Locate the cell with the specified text and output its [X, Y] center coordinate. 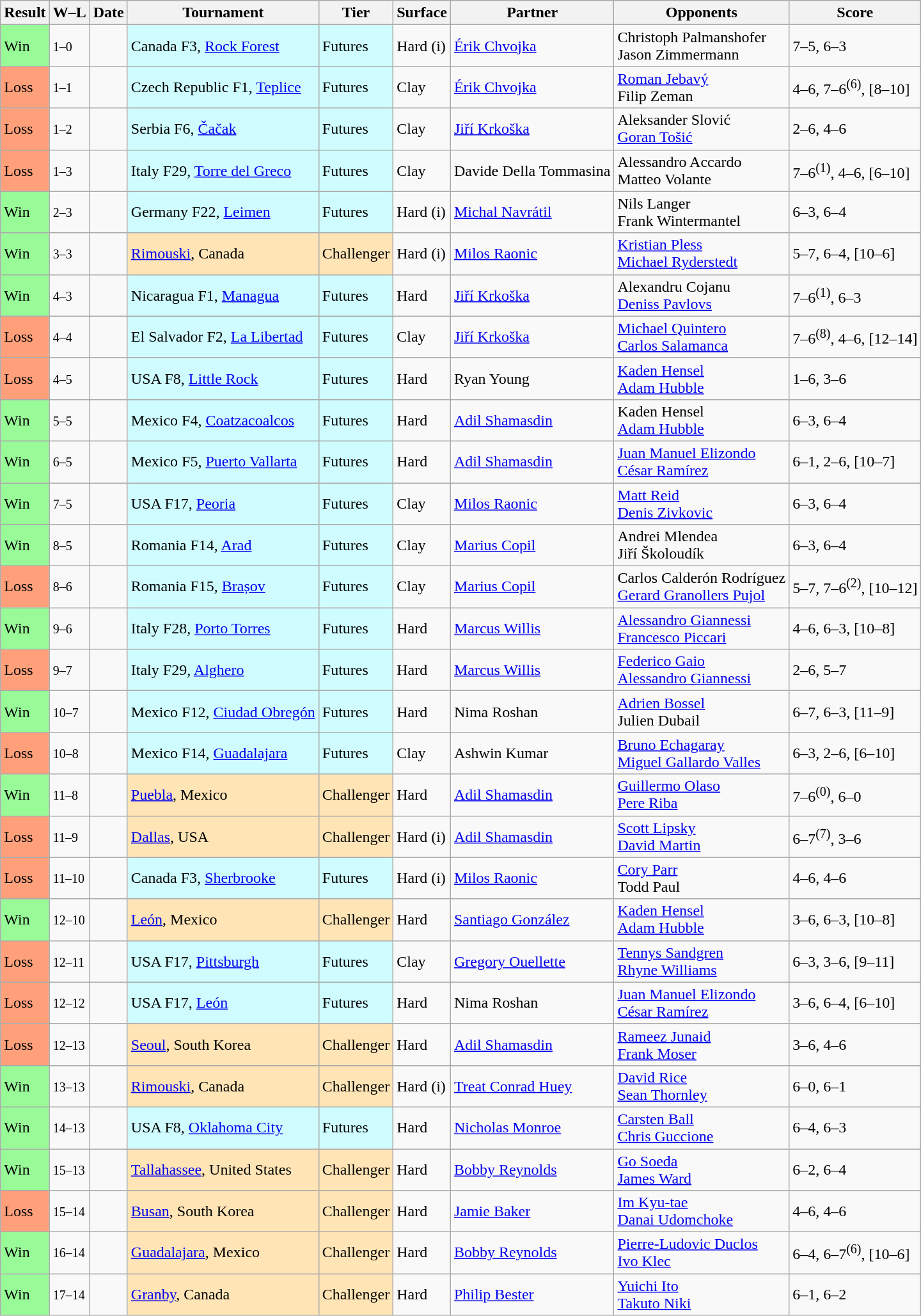
Serbia F6, Čačak [223, 129]
1–3 [69, 170]
Romania F14, Arad [223, 545]
Germany F22, Leimen [223, 212]
2–3 [69, 212]
Santiago González [532, 920]
Score [855, 13]
Michal Navrátil [532, 212]
4–6, 7–6(6), [8–10] [855, 87]
7–6(0), 6–0 [855, 795]
1–1 [69, 87]
Granby, Canada [223, 1295]
16–14 [69, 1253]
5–7, 7–6(2), [10–12] [855, 587]
Surface [422, 13]
Kristian Pless Michael Ryderstedt [702, 253]
Dallas, USA [223, 837]
Partner [532, 13]
Italy F29, Torre del Greco [223, 170]
1–0 [69, 46]
10–8 [69, 754]
4–4 [69, 337]
Italy F28, Porto Torres [223, 628]
Jamie Baker [532, 1212]
7–6(1), 6–3 [855, 296]
Matt Reid Denis Zivkovic [702, 503]
USA F8, Little Rock [223, 379]
Treat Conrad Huey [532, 1086]
15–14 [69, 1212]
Result [25, 13]
Andrei Mlendea Jiří Školoudík [702, 545]
4–3 [69, 296]
Ryan Young [532, 379]
8–6 [69, 587]
11–9 [69, 837]
Czech Republic F1, Teplice [223, 87]
6–3, 2–6, [6–10] [855, 754]
Alessandro Accardo Matteo Volante [702, 170]
Nicholas Monroe [532, 1127]
Nils Langer Frank Wintermantel [702, 212]
6–7, 6–3, [11–9] [855, 711]
Alessandro Giannessi Francesco Piccari [702, 628]
7–6(1), 4–6, [6–10] [855, 170]
Cory Parr Todd Paul [702, 878]
Rameez Junaid Frank Moser [702, 1044]
6–2, 6–4 [855, 1169]
USA F17, Pittsburgh [223, 961]
17–14 [69, 1295]
Philip Bester [532, 1295]
11–8 [69, 795]
USA F17, Peoria [223, 503]
Davide Della Tommasina [532, 170]
Adrien Bossel Julien Dubail [702, 711]
Yuichi Ito Takuto Niki [702, 1295]
12–13 [69, 1044]
3–3 [69, 253]
2–6, 4–6 [855, 129]
6–1, 6–2 [855, 1295]
8–5 [69, 545]
Bruno Echagaray Miguel Gallardo Valles [702, 754]
Puebla, Mexico [223, 795]
12–10 [69, 920]
Guillermo Olaso Pere Riba [702, 795]
3–6, 6–4, [6–10] [855, 1003]
9–6 [69, 628]
Mexico F14, Guadalajara [223, 754]
6–4, 6–7(6), [10–6] [855, 1253]
Mexico F4, Coatzacoalcos [223, 420]
Carlos Calderón Rodríguez Gerard Granollers Pujol [702, 587]
Opponents [702, 13]
Aleksander Slović Goran Tošić [702, 129]
Pierre-Ludovic Duclos Ivo Klec [702, 1253]
Carsten Ball Chris Guccione [702, 1127]
El Salvador F2, La Libertad [223, 337]
Italy F29, Alghero [223, 670]
7–6(8), 4–6, [12–14] [855, 337]
15–13 [69, 1169]
Ashwin Kumar [532, 754]
12–11 [69, 961]
Michael Quintero Carlos Salamanca [702, 337]
1–2 [69, 129]
Nicaragua F1, Managua [223, 296]
Busan, South Korea [223, 1212]
Mexico F5, Puerto Vallarta [223, 462]
Go Soeda James Ward [702, 1169]
Im Kyu-tae Danai Udomchoke [702, 1212]
Seoul, South Korea [223, 1044]
5–5 [69, 420]
4–5 [69, 379]
11–10 [69, 878]
Scott Lipsky David Martin [702, 837]
3–6, 4–6 [855, 1044]
Date [109, 13]
Mexico F12, Ciudad Obregón [223, 711]
4–6, 6–3, [10–8] [855, 628]
Romania F15, Brașov [223, 587]
USA F17, León [223, 1003]
6–0, 6–1 [855, 1086]
6–1, 2–6, [10–7] [855, 462]
W–L [69, 13]
12–12 [69, 1003]
Tallahassee, United States [223, 1169]
6–3, 3–6, [9–11] [855, 961]
Guadalajara, Mexico [223, 1253]
6–4, 6–3 [855, 1127]
9–7 [69, 670]
León, Mexico [223, 920]
Federico Gaio Alessandro Giannessi [702, 670]
2–6, 5–7 [855, 670]
6–5 [69, 462]
USA F8, Oklahoma City [223, 1127]
6–7(7), 3–6 [855, 837]
1–6, 3–6 [855, 379]
Gregory Ouellette [532, 961]
Christoph Palmanshofer Jason Zimmermann [702, 46]
10–7 [69, 711]
Tournament [223, 13]
Tier [356, 13]
5–7, 6–4, [10–6] [855, 253]
Tennys Sandgren Rhyne Williams [702, 961]
14–13 [69, 1127]
3–6, 6–3, [10–8] [855, 920]
Canada F3, Sherbrooke [223, 878]
7–5 [69, 503]
Canada F3, Rock Forest [223, 46]
Roman Jebavý Filip Zeman [702, 87]
13–13 [69, 1086]
David Rice Sean Thornley [702, 1086]
7–5, 6–3 [855, 46]
Alexandru Cojanu Deniss Pavlovs [702, 296]
